Capture the cell that displays the provided text and extract its [X, Y] central coordinate. 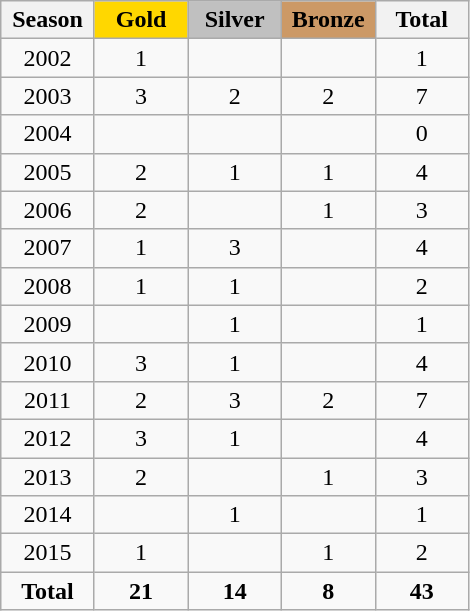
Bronze [328, 20]
8 [328, 591]
Season [48, 20]
2008 [48, 286]
2014 [48, 515]
2009 [48, 324]
0 [422, 134]
14 [235, 591]
2015 [48, 553]
2003 [48, 96]
43 [422, 591]
2013 [48, 477]
2004 [48, 134]
2006 [48, 210]
Gold [141, 20]
21 [141, 591]
2010 [48, 362]
2007 [48, 248]
2002 [48, 58]
2011 [48, 400]
Silver [235, 20]
2012 [48, 438]
2005 [48, 172]
